Pinpoint the cell where the given text exists, returning its (X, Y) midpoint coordinate. 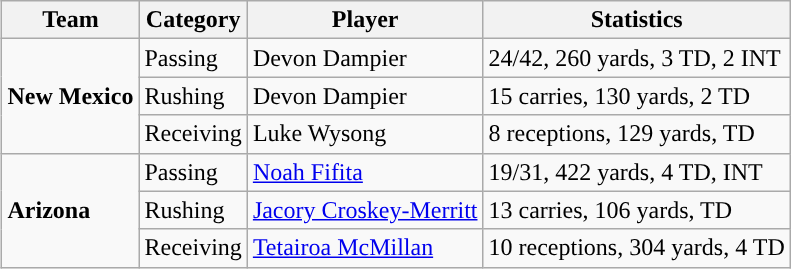
19/31, 422 yards, 4 TD, INT (636, 172)
24/42, 260 yards, 3 TD, 2 INT (636, 58)
New Mexico (70, 96)
10 receptions, 304 yards, 4 TD (636, 248)
Arizona (70, 210)
13 carries, 106 yards, TD (636, 210)
Luke Wysong (365, 134)
Noah Fifita (365, 172)
Tetairoa McMillan (365, 248)
15 carries, 130 yards, 2 TD (636, 96)
Player (365, 20)
Statistics (636, 20)
Category (193, 20)
Jacory Croskey-Merritt (365, 210)
Team (70, 20)
8 receptions, 129 yards, TD (636, 134)
